Search for the cell housing the specified text and yield its (X, Y) center coordinate. 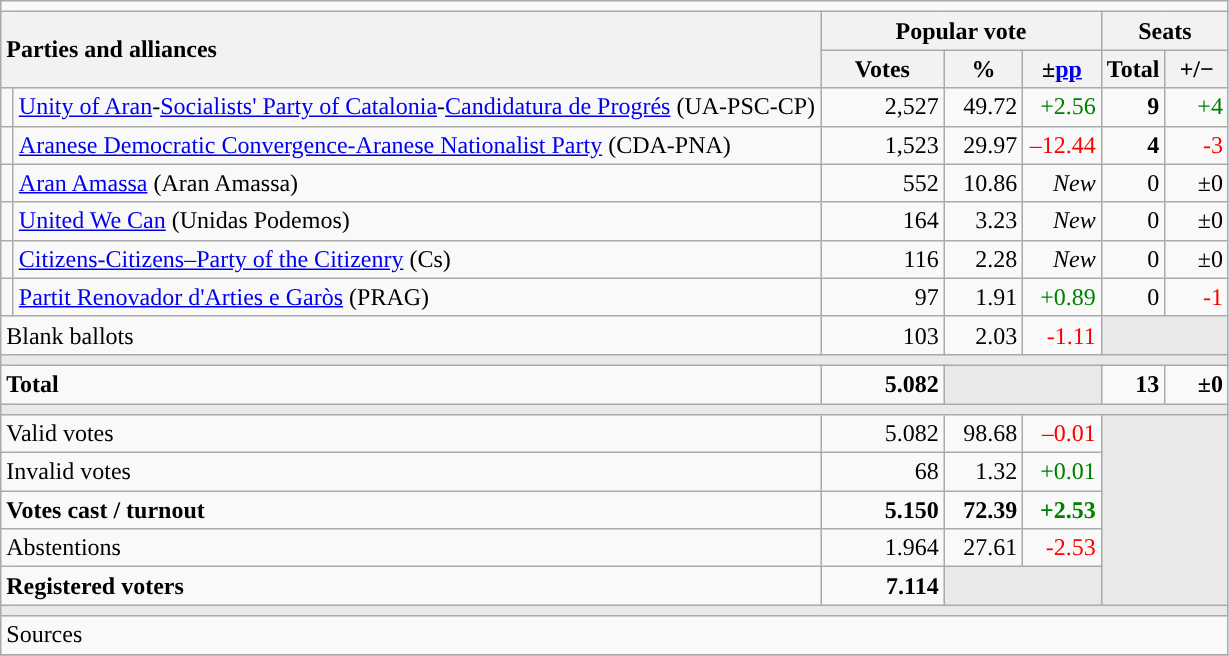
+2.53 (1062, 510)
Sources (615, 635)
Aran Amassa (Aran Amassa) (416, 183)
+4 (1197, 107)
Abstentions (411, 548)
Partit Renovador d'Arties e Garòs (PRAG) (416, 297)
+0.89 (1062, 297)
Seats (1164, 31)
2.28 (984, 259)
Unity of Aran-Socialists' Party of Catalonia-Candidatura de Progrés (UA-PSC-CP) (416, 107)
–0.01 (1062, 434)
116 (883, 259)
Blank ballots (411, 335)
Popular vote (962, 31)
27.61 (984, 548)
29.97 (984, 145)
-1 (1197, 297)
±pp (1062, 69)
97 (883, 297)
+0.01 (1062, 472)
72.39 (984, 510)
1.964 (883, 548)
4 (1133, 145)
164 (883, 221)
10.86 (984, 183)
2.03 (984, 335)
103 (883, 335)
3.23 (984, 221)
1,523 (883, 145)
+/− (1197, 69)
1.32 (984, 472)
% (984, 69)
552 (883, 183)
7.114 (883, 586)
49.72 (984, 107)
-2.53 (1062, 548)
Citizens-Citizens–Party of the Citizenry (Cs) (416, 259)
Votes cast / turnout (411, 510)
68 (883, 472)
–12.44 (1062, 145)
2,527 (883, 107)
13 (1133, 384)
9 (1133, 107)
-3 (1197, 145)
Parties and alliances (411, 50)
98.68 (984, 434)
-1.11 (1062, 335)
Registered voters (411, 586)
1.91 (984, 297)
Invalid votes (411, 472)
Votes (883, 69)
Valid votes (411, 434)
+2.56 (1062, 107)
Aranese Democratic Convergence-Aranese Nationalist Party (CDA-PNA) (416, 145)
United We Can (Unidas Podemos) (416, 221)
5.150 (883, 510)
